Find where the given text appears and provide that cell's center as [X, Y] coordinate. 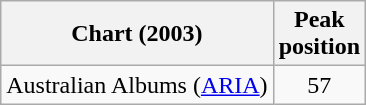
Australian Albums (ARIA) [137, 85]
Peakposition [319, 34]
57 [319, 85]
Chart (2003) [137, 34]
